Determine the [x, y] coordinate at the center of the cell enclosing the given text.  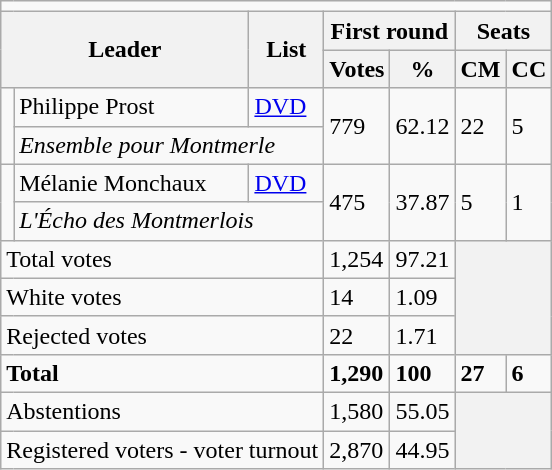
55.05 [422, 411]
1 [529, 202]
Mélanie Monchaux [132, 183]
Ensemble pour Montmerle [169, 145]
27 [480, 373]
Philippe Prost [132, 107]
L'Écho des Montmerlois [169, 221]
% [422, 69]
Total [162, 373]
62.12 [422, 126]
Seats [504, 31]
100 [422, 373]
37.87 [422, 202]
First round [390, 31]
1.09 [422, 297]
Votes [357, 69]
CM [480, 69]
6 [529, 373]
97.21 [422, 259]
1.71 [422, 335]
CC [529, 69]
1,254 [357, 259]
475 [357, 202]
44.95 [422, 449]
Rejected votes [162, 335]
1,290 [357, 373]
779 [357, 126]
14 [357, 297]
Leader [125, 50]
1,580 [357, 411]
Registered voters - voter turnout [162, 449]
Abstentions [162, 411]
White votes [162, 297]
Total votes [162, 259]
2,870 [357, 449]
List [286, 50]
